Identify which cell holds the provided text, then report its [x, y] central coordinate. 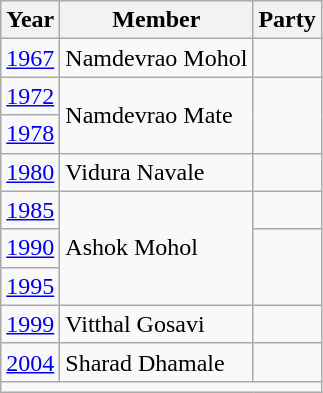
1972 [30, 96]
1999 [30, 324]
2004 [30, 362]
Ashok Mohol [156, 248]
Vidura Navale [156, 172]
Namdevrao Mate [156, 115]
1967 [30, 58]
Member [156, 20]
Sharad Dhamale [156, 362]
1980 [30, 172]
Vitthal Gosavi [156, 324]
1985 [30, 210]
1978 [30, 134]
Party [287, 20]
1995 [30, 286]
1990 [30, 248]
Year [30, 20]
Namdevrao Mohol [156, 58]
